Locate the cell with the specified text and output its (X, Y) center coordinate. 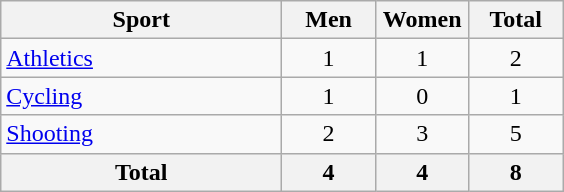
8 (516, 172)
Cycling (142, 96)
Athletics (142, 58)
3 (422, 134)
Women (422, 20)
5 (516, 134)
Sport (142, 20)
Shooting (142, 134)
Men (329, 20)
0 (422, 96)
